Capture the cell that displays the provided text and extract its [X, Y] central coordinate. 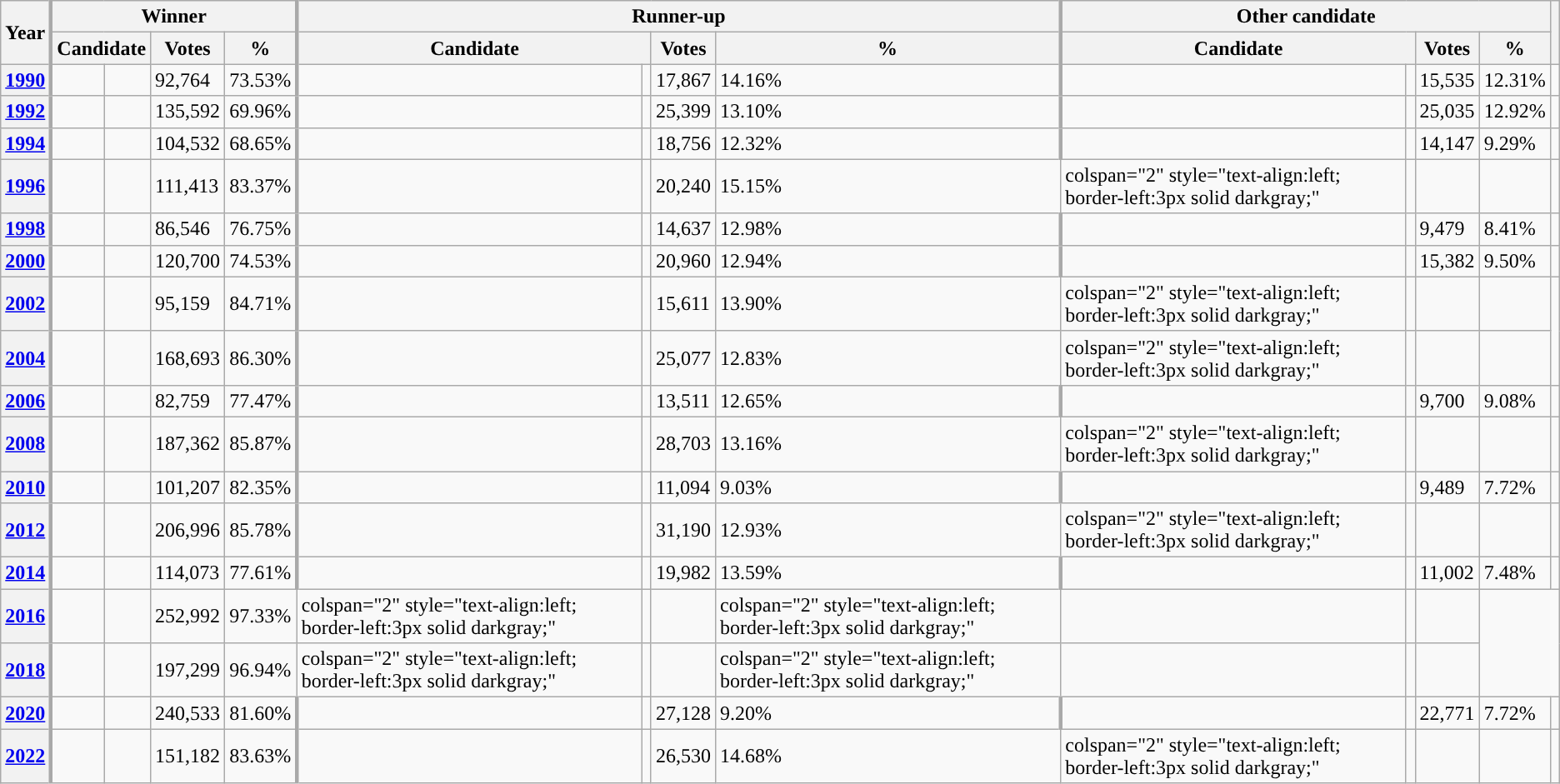
2012 [27, 530]
252,992 [188, 617]
81.60% [262, 713]
101,207 [188, 487]
2008 [27, 443]
Winner [173, 17]
111,413 [188, 187]
77.61% [262, 573]
187,362 [188, 443]
13.59% [888, 573]
168,693 [188, 358]
135,592 [188, 112]
2016 [27, 617]
14.16% [888, 80]
86,546 [188, 229]
2010 [27, 487]
73.53% [262, 80]
22,771 [1447, 713]
13,511 [683, 401]
151,182 [188, 757]
240,533 [188, 713]
12.65% [888, 401]
11,002 [1447, 573]
19,982 [683, 573]
9,489 [1447, 487]
18,756 [683, 143]
2020 [27, 713]
26,530 [683, 757]
17,867 [683, 80]
82,759 [188, 401]
69.96% [262, 112]
Runner-up [678, 17]
9.29% [1515, 143]
86.30% [262, 358]
120,700 [188, 261]
2002 [27, 303]
96.94% [262, 670]
9.03% [888, 487]
97.33% [262, 617]
68.65% [262, 143]
12.83% [888, 358]
197,299 [188, 670]
28,703 [683, 443]
76.75% [262, 229]
2000 [27, 261]
14.68% [888, 757]
12.32% [888, 143]
12.92% [1515, 112]
85.78% [262, 530]
206,996 [188, 530]
15,611 [683, 303]
9.08% [1515, 401]
2006 [27, 401]
92,764 [188, 80]
9,700 [1447, 401]
2018 [27, 670]
20,240 [683, 187]
82.35% [262, 487]
1990 [27, 80]
114,073 [188, 573]
13.90% [888, 303]
83.37% [262, 187]
85.87% [262, 443]
8.41% [1515, 229]
74.53% [262, 261]
104,532 [188, 143]
9.20% [888, 713]
15,535 [1447, 80]
2014 [27, 573]
1992 [27, 112]
25,399 [683, 112]
9.50% [1515, 261]
1996 [27, 187]
83.63% [262, 757]
1994 [27, 143]
15.15% [888, 187]
Year [27, 32]
2004 [27, 358]
84.71% [262, 303]
27,128 [683, 713]
11,094 [683, 487]
14,147 [1447, 143]
12.93% [888, 530]
25,035 [1447, 112]
20,960 [683, 261]
12.98% [888, 229]
Other candidate [1305, 17]
95,159 [188, 303]
31,190 [683, 530]
1998 [27, 229]
2022 [27, 757]
12.94% [888, 261]
7.48% [1515, 573]
77.47% [262, 401]
13.10% [888, 112]
14,637 [683, 229]
15,382 [1447, 261]
12.31% [1515, 80]
25,077 [683, 358]
13.16% [888, 443]
9,479 [1447, 229]
